Return the [x, y] coordinate for the center point of the cell that contains the specified text.  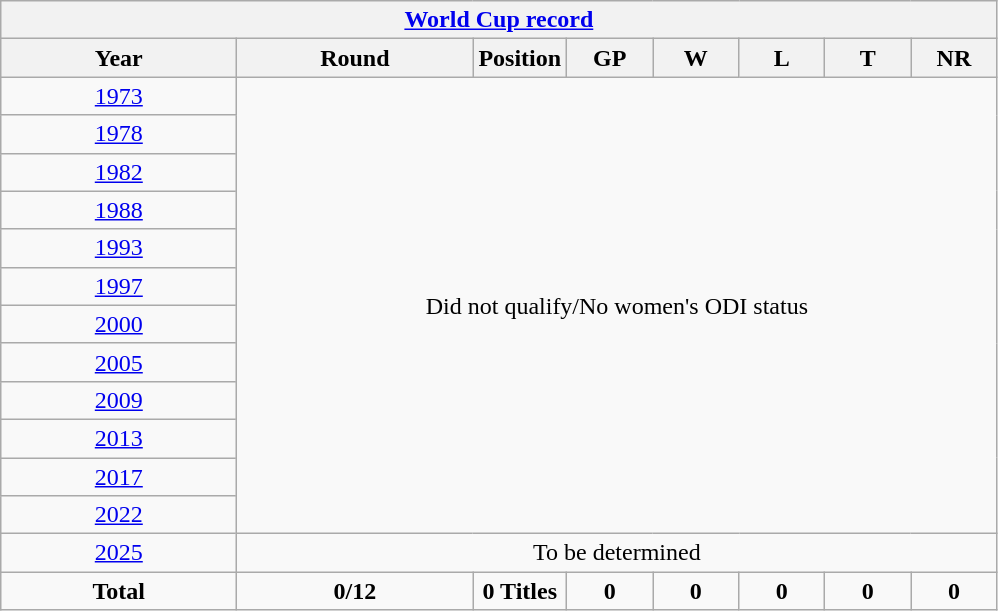
1973 [119, 96]
Did not qualify/No women's ODI status [617, 306]
NR [954, 58]
0/12 [355, 591]
1982 [119, 172]
0 Titles [520, 591]
2009 [119, 400]
2022 [119, 515]
1978 [119, 134]
2025 [119, 553]
T [868, 58]
1988 [119, 210]
Total [119, 591]
2000 [119, 324]
GP [610, 58]
2013 [119, 438]
To be determined [617, 553]
2017 [119, 477]
World Cup record [499, 20]
Round [355, 58]
Year [119, 58]
1997 [119, 286]
1993 [119, 248]
2005 [119, 362]
Position [520, 58]
L [782, 58]
W [696, 58]
